Identify which cell holds the provided text, then report its [X, Y] central coordinate. 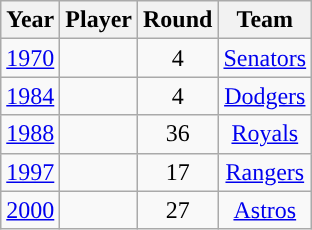
Round [178, 20]
Dodgers [265, 96]
Player [99, 20]
36 [178, 134]
17 [178, 172]
Royals [265, 134]
27 [178, 210]
Year [30, 20]
Team [265, 20]
Rangers [265, 172]
1988 [30, 134]
Astros [265, 210]
2000 [30, 210]
1970 [30, 58]
Senators [265, 58]
1997 [30, 172]
1984 [30, 96]
